Extract the (X, Y) coordinate from the center of the cell holding the provided text.  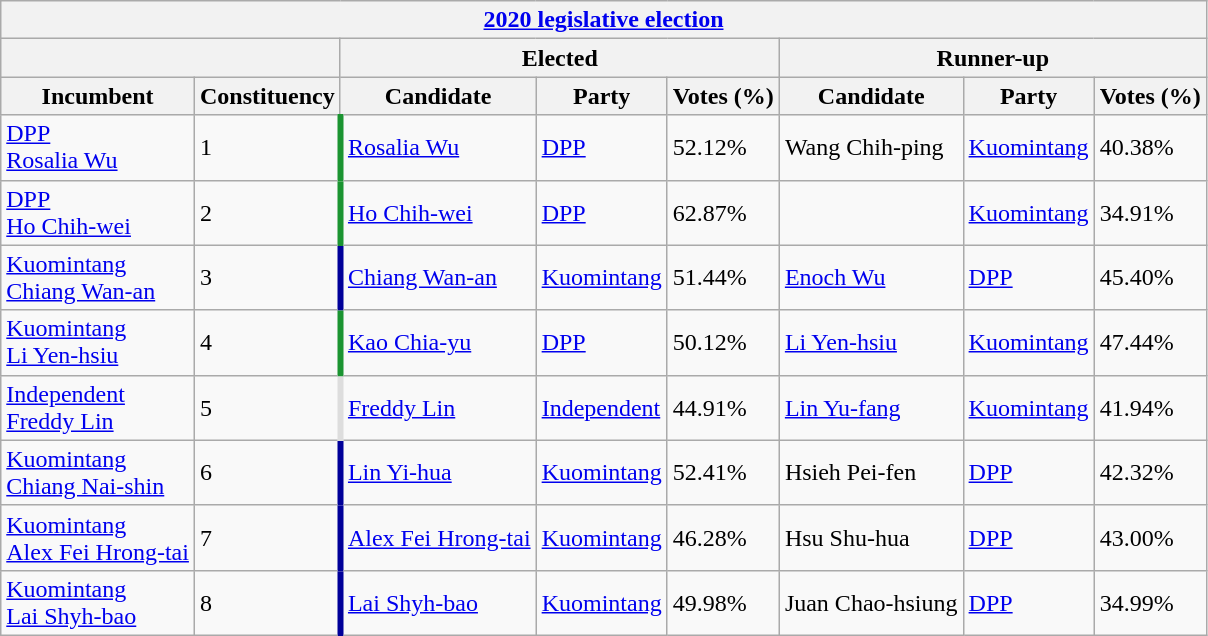
49.98% (723, 602)
44.91% (723, 408)
2 (267, 212)
47.44% (1150, 342)
52.41% (723, 472)
41.94% (1150, 408)
Kao Chia-yu (438, 342)
6 (267, 472)
Lin Yi-hua (438, 472)
5 (267, 408)
52.12% (723, 148)
KuomintangChiang Wan-an (98, 278)
Juan Chao-hsiung (871, 602)
Ho Chih-wei (438, 212)
Lai Shyh-bao (438, 602)
34.91% (1150, 212)
51.44% (723, 278)
KuomintangAlex Fei Hrong-tai (98, 538)
Incumbent (98, 96)
7 (267, 538)
Freddy Lin (438, 408)
2020 legislative election (604, 20)
Hsieh Pei-fen (871, 472)
Chiang Wan-an (438, 278)
Hsu Shu-hua (871, 538)
IndependentFreddy Lin (98, 408)
DPPRosalia Wu (98, 148)
Rosalia Wu (438, 148)
40.38% (1150, 148)
KuomintangLai Shyh-bao (98, 602)
62.87% (723, 212)
KuomintangLi Yen-hsiu (98, 342)
KuomintangChiang Nai-shin (98, 472)
Elected (560, 58)
1 (267, 148)
Wang Chih-ping (871, 148)
Li Yen-hsiu (871, 342)
Independent (602, 408)
42.32% (1150, 472)
8 (267, 602)
45.40% (1150, 278)
Runner-up (992, 58)
Lin Yu-fang (871, 408)
4 (267, 342)
Constituency (267, 96)
43.00% (1150, 538)
3 (267, 278)
50.12% (723, 342)
Alex Fei Hrong-tai (438, 538)
DPPHo Chih-wei (98, 212)
46.28% (723, 538)
Enoch Wu (871, 278)
34.99% (1150, 602)
